Detect which cell encompasses the target text, then output its [x, y] center coordinate. 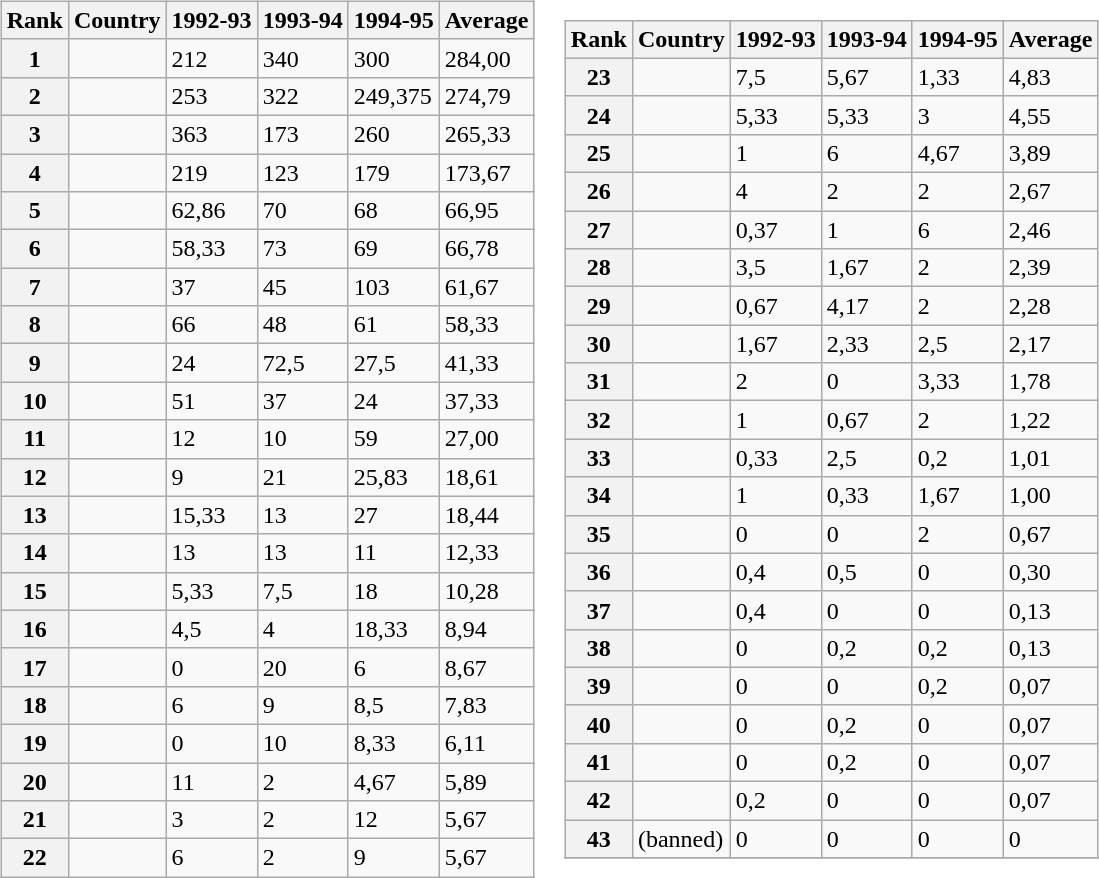
35 [598, 534]
7,83 [486, 705]
37,33 [486, 401]
265,33 [486, 134]
38 [598, 648]
1,33 [958, 77]
39 [598, 686]
10,28 [486, 591]
23 [598, 77]
34 [598, 496]
173 [302, 134]
363 [212, 134]
8,5 [394, 705]
1,01 [1050, 458]
5 [34, 211]
66 [212, 325]
19 [34, 743]
26 [598, 192]
(banned) [681, 839]
36 [598, 572]
43 [598, 839]
249,375 [394, 96]
8,33 [394, 743]
69 [394, 249]
18,44 [486, 515]
70 [302, 211]
25 [598, 153]
31 [598, 382]
41,33 [486, 363]
253 [212, 96]
16 [34, 629]
15 [34, 591]
33 [598, 458]
66,95 [486, 211]
29 [598, 306]
32 [598, 420]
103 [394, 287]
300 [394, 58]
8,67 [486, 667]
212 [212, 58]
2,33 [866, 344]
123 [302, 173]
4,17 [866, 306]
42 [598, 801]
62,86 [212, 211]
48 [302, 325]
3,5 [776, 268]
6,11 [486, 743]
4,55 [1050, 115]
27,00 [486, 439]
4,83 [1050, 77]
284,00 [486, 58]
73 [302, 249]
25,83 [394, 477]
18,33 [394, 629]
1,00 [1050, 496]
2,46 [1050, 230]
5,89 [486, 781]
1,22 [1050, 420]
61 [394, 325]
2,28 [1050, 306]
3,89 [1050, 153]
45 [302, 287]
340 [302, 58]
0,37 [776, 230]
41 [598, 762]
219 [212, 173]
3,33 [958, 382]
72,5 [302, 363]
2,39 [1050, 268]
0,5 [866, 572]
4,5 [212, 629]
22 [34, 858]
51 [212, 401]
173,67 [486, 173]
1,78 [1050, 382]
18,61 [486, 477]
30 [598, 344]
27,5 [394, 363]
322 [302, 96]
8,94 [486, 629]
17 [34, 667]
8 [34, 325]
14 [34, 553]
66,78 [486, 249]
179 [394, 173]
260 [394, 134]
12,33 [486, 553]
59 [394, 439]
68 [394, 211]
2,67 [1050, 192]
15,33 [212, 515]
40 [598, 724]
28 [598, 268]
274,79 [486, 96]
0,30 [1050, 572]
61,67 [486, 287]
2,17 [1050, 344]
7 [34, 287]
